Find where the given text appears and provide that cell's center as [x, y] coordinate. 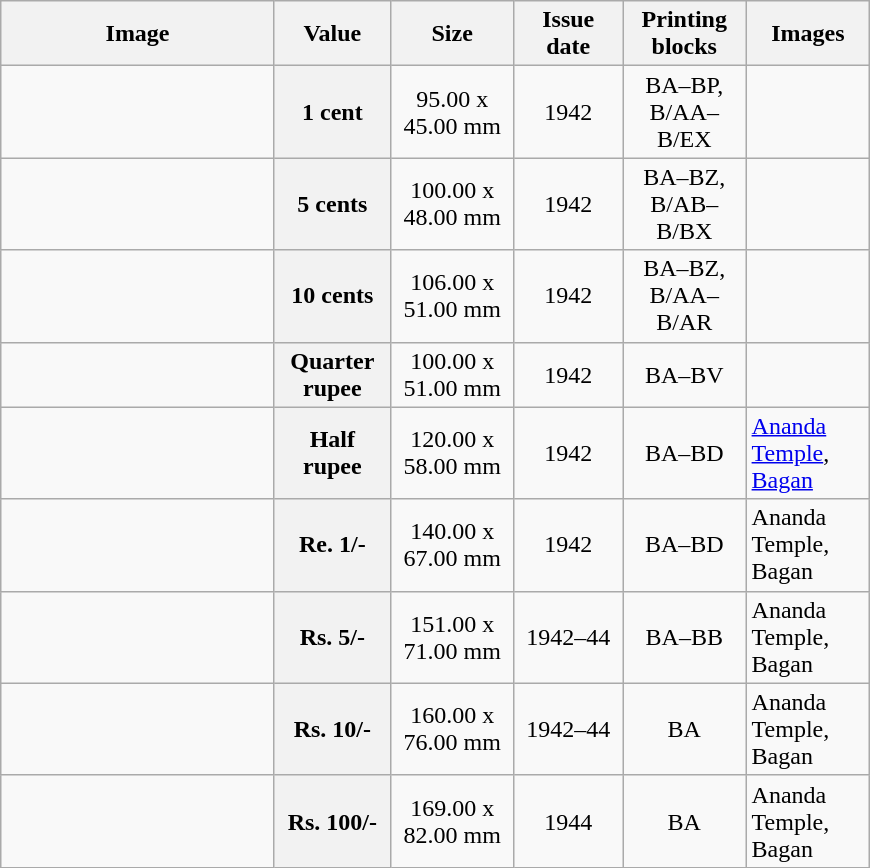
Size [452, 34]
Issue date [568, 34]
151.00 x 71.00 mm [452, 637]
1944 [568, 821]
95.00 x 45.00 mm [452, 112]
Quarter rupee [332, 374]
Images [808, 34]
Rs. 5/- [332, 637]
106.00 x 51.00 mm [452, 296]
Rs. 100/- [332, 821]
BA–BP, B/AA–B/EX [684, 112]
5 cents [332, 204]
100.00 x 51.00 mm [452, 374]
Printing blocks [684, 34]
Half rupee [332, 453]
Image [138, 34]
120.00 x 58.00 mm [452, 453]
BA–BZ, B/AA–B/AR [684, 296]
BA–BV [684, 374]
Re. 1/- [332, 545]
1 cent [332, 112]
Value [332, 34]
100.00 x 48.00 mm [452, 204]
140.00 x 67.00 mm [452, 545]
Rs. 10/- [332, 729]
10 cents [332, 296]
BA–BB [684, 637]
169.00 x 82.00 mm [452, 821]
BA–BZ, B/AB–B/BX [684, 204]
160.00 x 76.00 mm [452, 729]
